For the text-containing cell, return its midpoint in (X, Y) coordinate format. 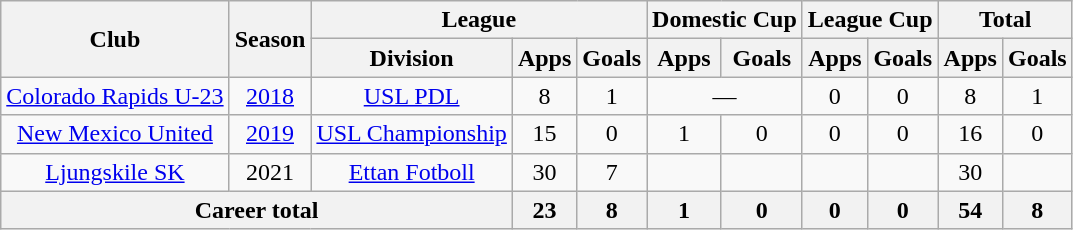
League (479, 20)
Total (1005, 20)
USL PDL (412, 96)
Career total (257, 210)
Ettan Fotboll (412, 172)
Colorado Rapids U-23 (115, 96)
54 (970, 210)
Ljungskile SK (115, 172)
Season (270, 39)
— (725, 96)
2021 (270, 172)
Domestic Cup (725, 20)
New Mexico United (115, 134)
League Cup (870, 20)
2019 (270, 134)
23 (544, 210)
15 (544, 134)
USL Championship (412, 134)
7 (612, 172)
16 (970, 134)
Club (115, 39)
Division (412, 58)
2018 (270, 96)
